For the text-containing cell, return its midpoint in [X, Y] coordinate format. 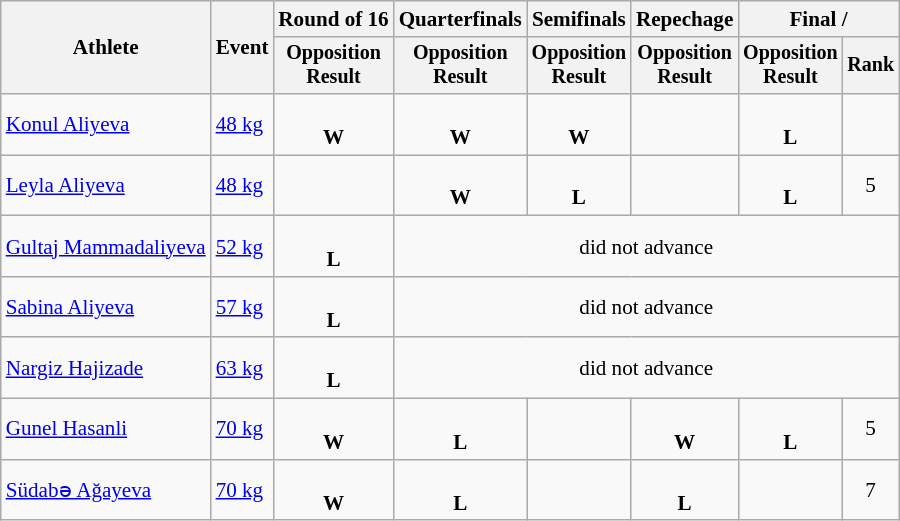
7 [870, 490]
Leyla Aliyeva [106, 186]
Athlete [106, 48]
Semifinals [579, 18]
Nargiz Hajizade [106, 368]
Quarterfinals [460, 18]
Südabə Ağayeva [106, 490]
Sabina Aliyeva [106, 308]
Rank [870, 65]
63 kg [242, 368]
Final / [818, 18]
Repechage [684, 18]
52 kg [242, 246]
Konul Aliyeva [106, 124]
57 kg [242, 308]
Gunel Hasanli [106, 428]
Round of 16 [333, 18]
Event [242, 48]
Gultaj Mammadaliyeva [106, 246]
